Identify which cell holds the provided text, then report its (x, y) central coordinate. 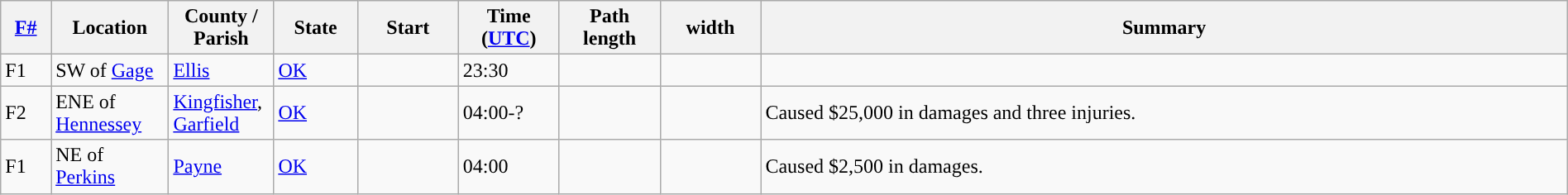
Caused $2,500 in damages. (1164, 167)
F# (26, 28)
23:30 (509, 70)
Time (UTC) (509, 28)
Kingfisher, Garfield (222, 112)
Caused $25,000 in damages and three injuries. (1164, 112)
State (316, 28)
Path length (610, 28)
SW of Gage (110, 70)
Location (110, 28)
NE of Perkins (110, 167)
County / Parish (222, 28)
04:00-? (509, 112)
Ellis (222, 70)
Start (408, 28)
Payne (222, 167)
F2 (26, 112)
04:00 (509, 167)
ENE of Hennessey (110, 112)
Summary (1164, 28)
width (710, 28)
